Search for the cell housing the specified text and yield its [X, Y] center coordinate. 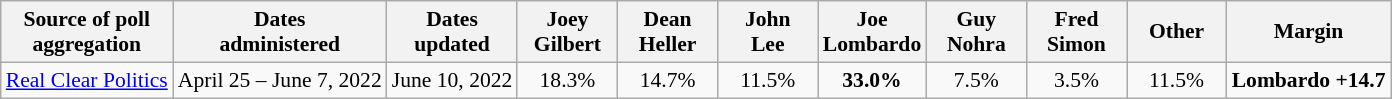
Margin [1309, 32]
FredSimon [1076, 32]
April 25 – June 7, 2022 [280, 80]
7.5% [976, 80]
JoeLombardo [872, 32]
JoeyGilbert [567, 32]
3.5% [1076, 80]
Source of pollaggregation [87, 32]
Datesadministered [280, 32]
Lombardo +14.7 [1309, 80]
Real Clear Politics [87, 80]
Datesupdated [452, 32]
JohnLee [768, 32]
GuyNohra [976, 32]
33.0% [872, 80]
18.3% [567, 80]
14.7% [668, 80]
Other [1176, 32]
DeanHeller [668, 32]
June 10, 2022 [452, 80]
